Detect which cell encompasses the target text, then output its [X, Y] center coordinate. 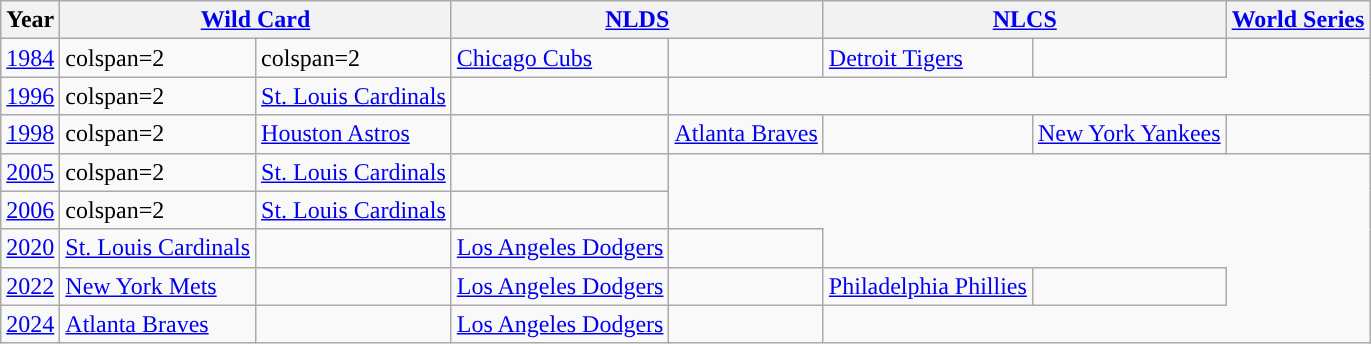
2006 [30, 210]
1996 [30, 96]
2020 [30, 248]
2024 [30, 324]
New York Mets [158, 286]
Chicago Cubs [560, 58]
2005 [30, 172]
World Series [1298, 20]
1998 [30, 134]
NLCS [1024, 20]
Philadelphia Phillies [928, 286]
New York Yankees [1129, 134]
Houston Astros [354, 134]
2022 [30, 286]
Year [30, 20]
Wild Card [256, 20]
Detroit Tigers [928, 58]
NLDS [637, 20]
1984 [30, 58]
